Search for the cell housing the specified text and yield its (x, y) center coordinate. 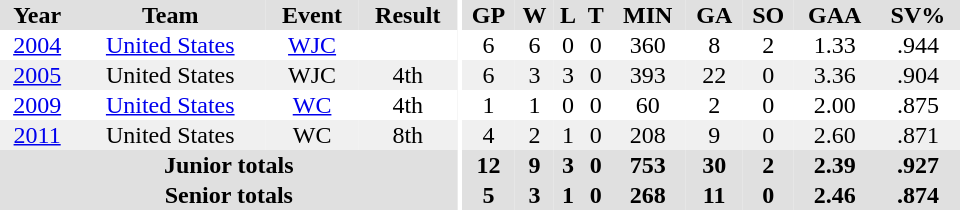
12 (488, 165)
2004 (37, 45)
2.39 (835, 165)
.904 (918, 75)
SO (768, 15)
GAA (835, 15)
L (568, 15)
Team (170, 15)
.874 (918, 195)
22 (714, 75)
.875 (918, 105)
T (596, 15)
360 (648, 45)
393 (648, 75)
2009 (37, 105)
8th (408, 135)
GP (488, 15)
.944 (918, 45)
2011 (37, 135)
3.36 (835, 75)
Event (312, 15)
GA (714, 15)
30 (714, 165)
Year (37, 15)
1.33 (835, 45)
Result (408, 15)
60 (648, 105)
SV% (918, 15)
5 (488, 195)
2.46 (835, 195)
.871 (918, 135)
753 (648, 165)
208 (648, 135)
2005 (37, 75)
4 (488, 135)
2.60 (835, 135)
8 (714, 45)
268 (648, 195)
2.00 (835, 105)
Senior totals (229, 195)
Junior totals (229, 165)
.927 (918, 165)
11 (714, 195)
W (534, 15)
MIN (648, 15)
